From the cell containing the given text, extract its center point as [X, Y] coordinate. 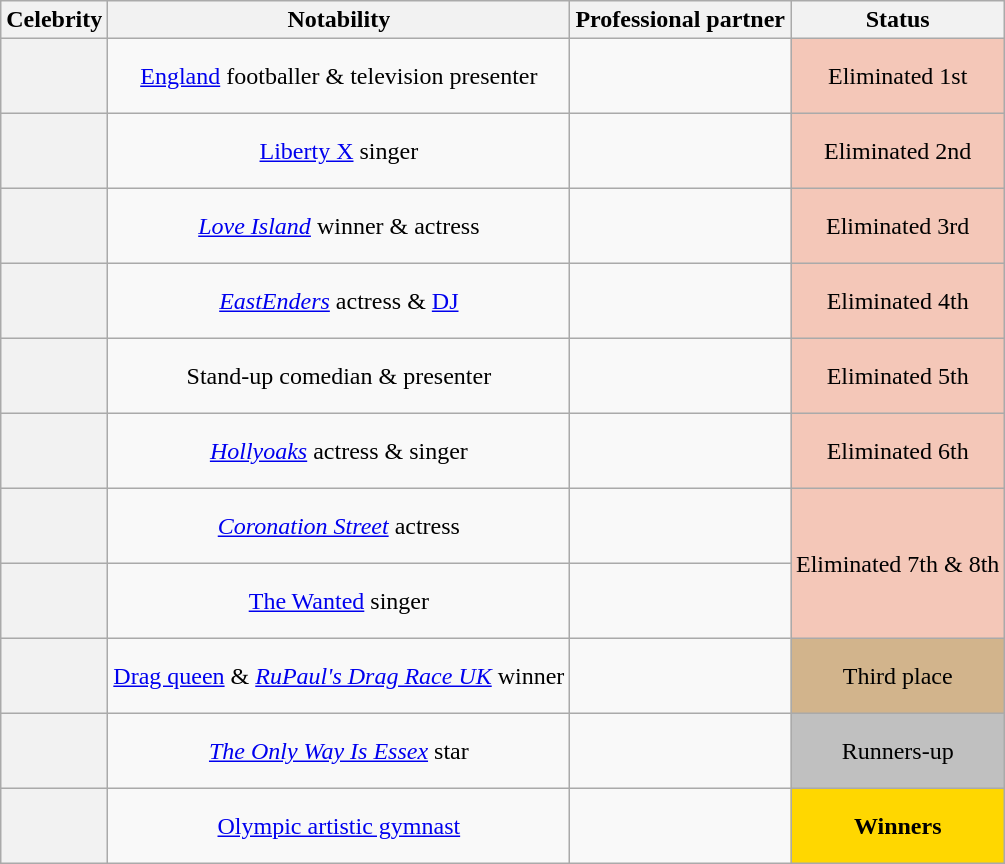
Eliminated 1st [897, 76]
Eliminated 6th [897, 452]
Eliminated 4th [897, 302]
Celebrity [54, 20]
Drag queen & RuPaul's Drag Race UK winner [339, 676]
Hollyoaks actress & singer [339, 452]
Third place [897, 676]
The Wanted singer [339, 602]
Coronation Street actress [339, 526]
Status [897, 20]
Eliminated 2nd [897, 152]
EastEnders actress & DJ [339, 302]
Eliminated 5th [897, 376]
Liberty X singer [339, 152]
Olympic artistic gymnast [339, 826]
England footballer & television presenter [339, 76]
Eliminated 7th & 8th [897, 564]
Winners [897, 826]
Runners-up [897, 752]
The Only Way Is Essex star [339, 752]
Eliminated 3rd [897, 226]
Stand-up comedian & presenter [339, 376]
Notability [339, 20]
Professional partner [680, 20]
Love Island winner & actress [339, 226]
